For the text-containing cell, return its midpoint in [X, Y] coordinate format. 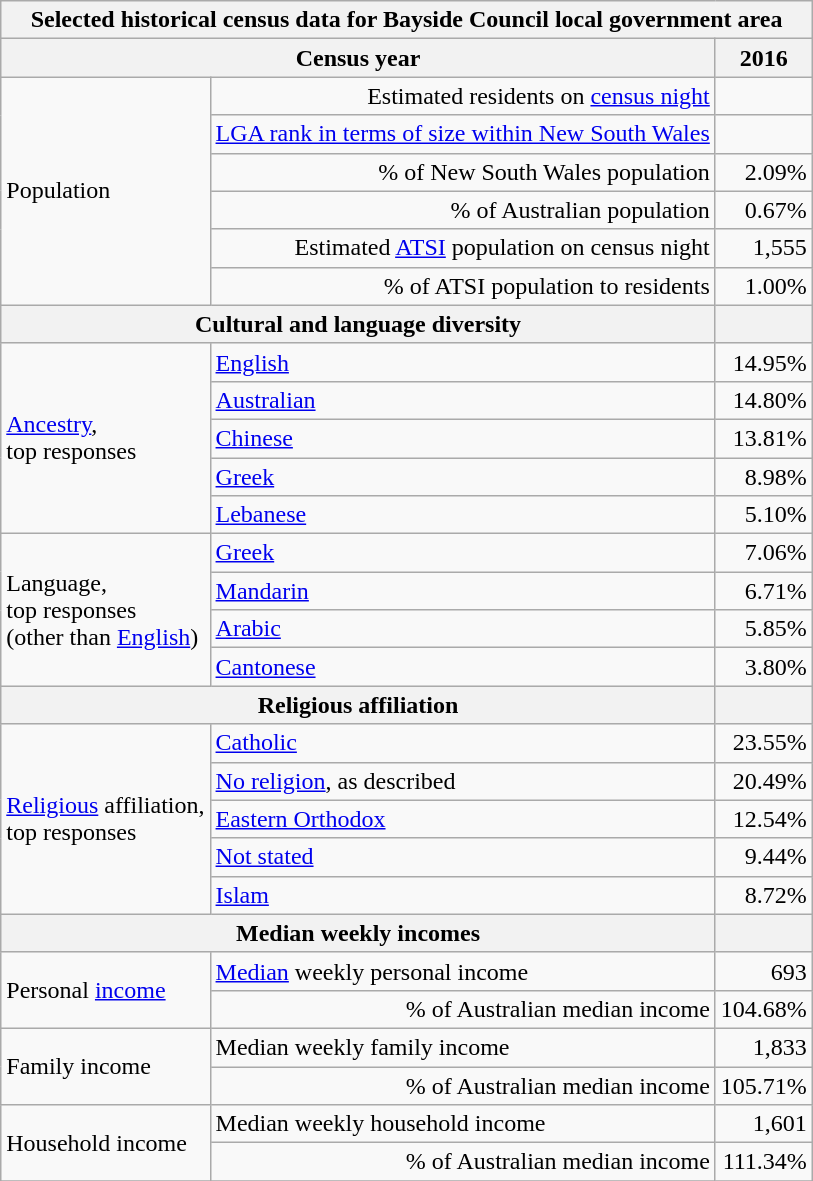
Selected historical census data for Bayside Council local government area [407, 20]
Religious affiliation [358, 705]
1,601 [764, 1124]
% of Australian population [462, 210]
2016 [764, 58]
23.55% [764, 743]
Arabic [462, 629]
Mandarin [462, 591]
2.09% [764, 172]
9.44% [764, 857]
Not stated [462, 857]
Cultural and language diversity [358, 324]
0.67% [764, 210]
Australian [462, 400]
693 [764, 971]
Islam [462, 895]
12.54% [764, 819]
Chinese [462, 438]
Median weekly family income [462, 1047]
English [462, 362]
Eastern Orthodox [462, 819]
105.71% [764, 1085]
Estimated ATSI population on census night [462, 248]
Cantonese [462, 667]
8.98% [764, 477]
7.06% [764, 553]
5.85% [764, 629]
14.95% [764, 362]
1,833 [764, 1047]
% of ATSI population to residents [462, 286]
Population [106, 191]
1,555 [764, 248]
No religion, as described [462, 781]
Median weekly incomes [358, 933]
Lebanese [462, 515]
1.00% [764, 286]
3.80% [764, 667]
Catholic [462, 743]
Median weekly personal income [462, 971]
8.72% [764, 895]
LGA rank in terms of size within New South Wales [462, 134]
Household income [106, 1143]
Ancestry,top responses [106, 438]
5.10% [764, 515]
Personal income [106, 990]
Estimated residents on census night [462, 96]
Family income [106, 1066]
20.49% [764, 781]
Median weekly household income [462, 1124]
111.34% [764, 1162]
Census year [358, 58]
14.80% [764, 400]
13.81% [764, 438]
6.71% [764, 591]
104.68% [764, 1009]
% of New South Wales population [462, 172]
Religious affiliation,top responses [106, 819]
Language,top responses(other than English) [106, 610]
